From the cell containing the given text, extract its center point as [x, y] coordinate. 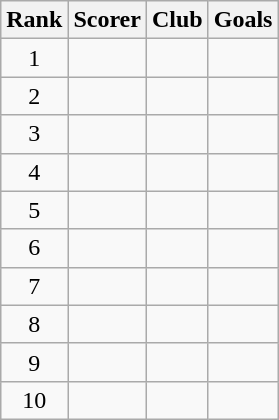
3 [34, 134]
8 [34, 324]
Scorer [108, 20]
Goals [243, 20]
4 [34, 172]
5 [34, 210]
10 [34, 400]
7 [34, 286]
Club [177, 20]
Rank [34, 20]
9 [34, 362]
6 [34, 248]
2 [34, 96]
1 [34, 58]
